Locate the cell with the specified text and output its (X, Y) center coordinate. 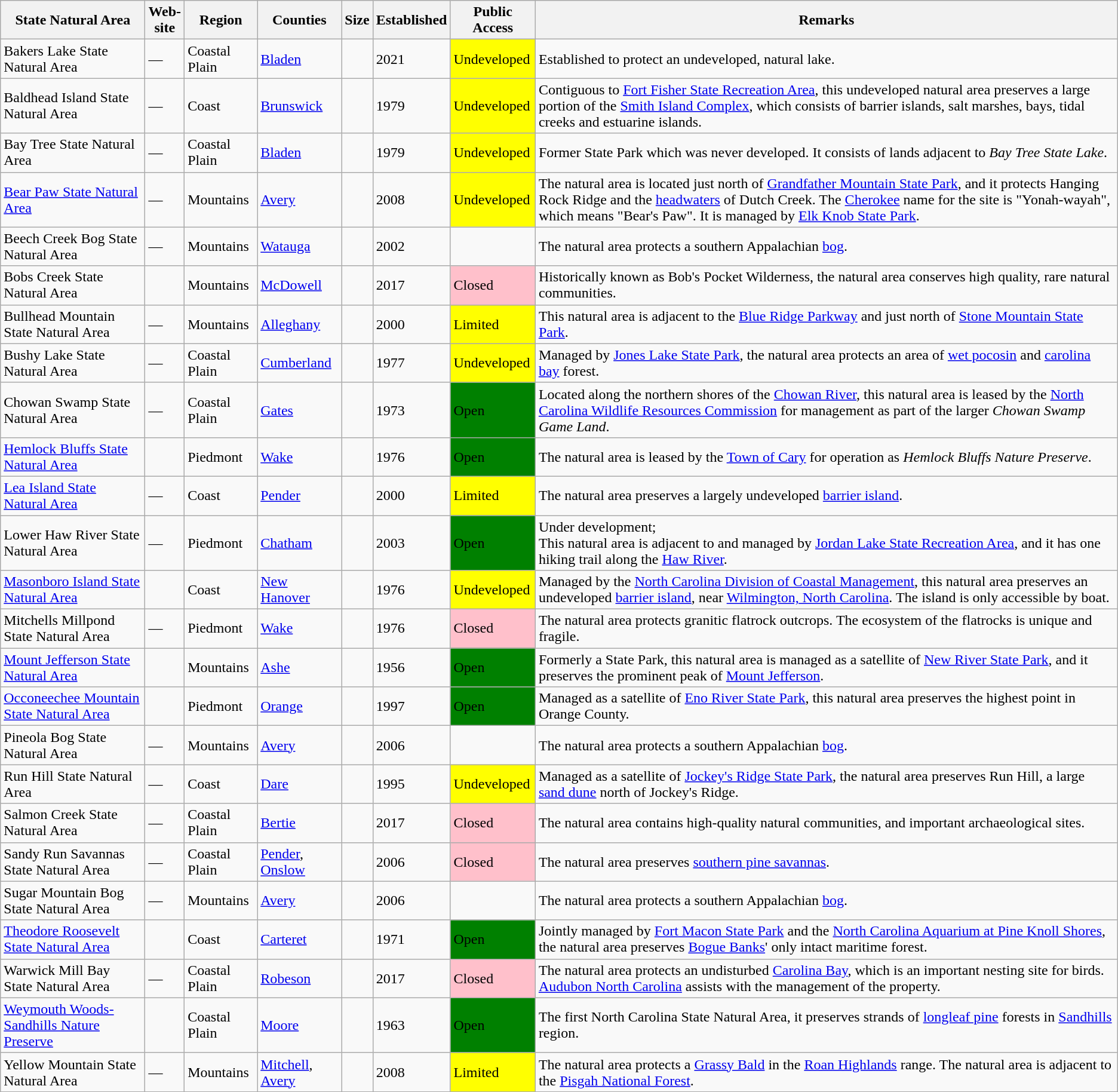
Alleghany (300, 324)
The first North Carolina State Natural Area, it preserves strands of longleaf pine forests in Sandhills region. (827, 1025)
Lea Island State Natural Area (73, 496)
The natural area protects a Grassy Bald in the Roan Highlands range. The natural area is adjacent to the Pisgah National Forest. (827, 1072)
State Natural Area (73, 20)
Counties (300, 20)
The natural area preserves southern pine savannas. (827, 861)
Sandy Run Savannas State Natural Area (73, 861)
Warwick Mill Bay State Natural Area (73, 978)
Bullhead Mountain State Natural Area (73, 324)
2003 (411, 542)
1956 (411, 668)
Yellow Mountain State Natural Area (73, 1072)
Bakers Lake State Natural Area (73, 59)
Pender, Onslow (300, 861)
Hemlock Bluffs State Natural Area (73, 456)
Watauga (300, 246)
Lower Haw River State Natural Area (73, 542)
Public Access (493, 20)
1973 (411, 410)
Bertie (300, 823)
Gates (300, 410)
Former State Park which was never developed. It consists of lands adjacent to Bay Tree State Lake. (827, 153)
Mitchell, Avery (300, 1072)
Size (357, 20)
Chatham (300, 542)
Robeson (300, 978)
Remarks (827, 20)
1963 (411, 1025)
2021 (411, 59)
Salmon Creek State Natural Area (73, 823)
2002 (411, 246)
1977 (411, 363)
Pineola Bog State Natural Area (73, 746)
Managed by Jones Lake State Park, the natural area protects an area of wet pocosin and carolina bay forest. (827, 363)
1997 (411, 706)
Bear Paw State Natural Area (73, 200)
Sugar Mountain Bog State Natural Area (73, 901)
Mount Jefferson State Natural Area (73, 668)
Cumberland (300, 363)
Web-site (165, 20)
Pender (300, 496)
McDowell (300, 286)
Managed as a satellite of Jockey's Ridge State Park, the natural area preserves Run Hill, a large sand dune north of Jockey's Ridge. (827, 784)
Theodore Roosevelt State Natural Area (73, 939)
New Hanover (300, 590)
Baldhead Island State Natural Area (73, 106)
Chowan Swamp State Natural Area (73, 410)
Orange (300, 706)
The natural area contains high-quality natural communities, and important archaeological sites. (827, 823)
1971 (411, 939)
Carteret (300, 939)
Under development;This natural area is adjacent to and managed by Jordan Lake State Recreation Area, and it has one hiking trail along the Haw River. (827, 542)
The natural area preserves a largely undeveloped barrier island. (827, 496)
Bay Tree State Natural Area (73, 153)
Beech Creek Bog State Natural Area (73, 246)
Mitchells Millpond State Natural Area (73, 628)
Bobs Creek State Natural Area (73, 286)
Masonboro Island State Natural Area (73, 590)
Run Hill State Natural Area (73, 784)
Established to protect an undeveloped, natural lake. (827, 59)
Formerly a State Park, this natural area is managed as a satellite of New River State Park, and it preserves the prominent peak of Mount Jefferson. (827, 668)
Region (221, 20)
Brunswick (300, 106)
Bushy Lake State Natural Area (73, 363)
Occoneechee Mountain State Natural Area (73, 706)
Established (411, 20)
Ashe (300, 668)
Historically known as Bob's Pocket Wilderness, the natural area conserves high quality, rare natural communities. (827, 286)
Moore (300, 1025)
1995 (411, 784)
The natural area is leased by the Town of Cary for operation as Hemlock Bluffs Nature Preserve. (827, 456)
Weymouth Woods-Sandhills Nature Preserve (73, 1025)
Managed as a satellite of Eno River State Park, this natural area preserves the highest point in Orange County. (827, 706)
Dare (300, 784)
This natural area is adjacent to the Blue Ridge Parkway and just north of Stone Mountain State Park. (827, 324)
The natural area protects granitic flatrock outcrops. The ecosystem of the flatrocks is unique and fragile. (827, 628)
